Search for the cell housing the specified text and yield its [X, Y] center coordinate. 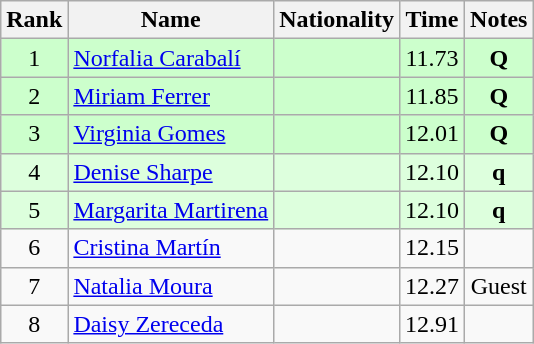
4 [34, 172]
12.91 [432, 324]
Name [171, 20]
5 [34, 210]
8 [34, 324]
Norfalia Carabalí [171, 58]
11.73 [432, 58]
12.15 [432, 248]
7 [34, 286]
Virginia Gomes [171, 134]
Notes [499, 20]
11.85 [432, 96]
12.01 [432, 134]
1 [34, 58]
Denise Sharpe [171, 172]
Rank [34, 20]
Margarita Martirena [171, 210]
Daisy Zereceda [171, 324]
Time [432, 20]
Guest [499, 286]
Miriam Ferrer [171, 96]
Natalia Moura [171, 286]
12.27 [432, 286]
Cristina Martín [171, 248]
Nationality [337, 20]
3 [34, 134]
6 [34, 248]
2 [34, 96]
